From the cell containing the given text, extract its center point as (X, Y) coordinate. 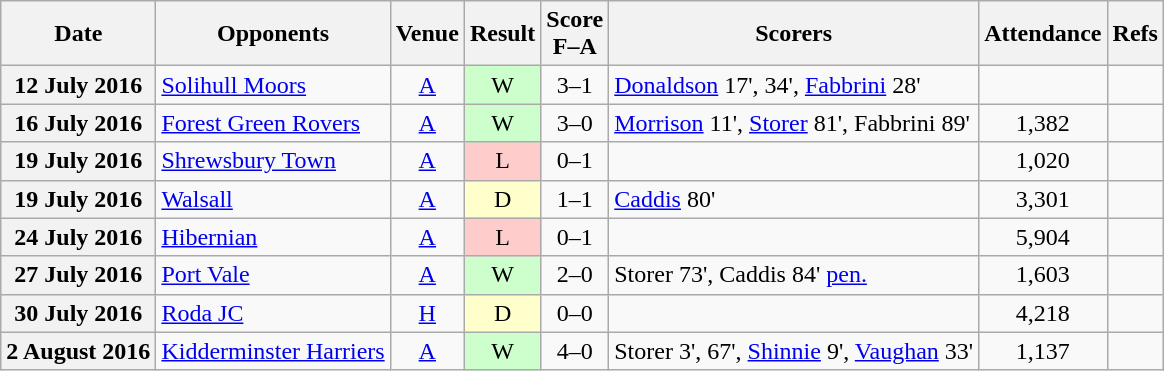
1,603 (1043, 275)
16 July 2016 (78, 123)
H (427, 313)
1,137 (1043, 351)
30 July 2016 (78, 313)
Shrewsbury Town (273, 161)
4–0 (575, 351)
Roda JC (273, 313)
3,301 (1043, 199)
Date (78, 34)
Refs (1135, 34)
2–0 (575, 275)
27 July 2016 (78, 275)
12 July 2016 (78, 85)
ScoreF–A (575, 34)
Donaldson 17', 34', Fabbrini 28' (794, 85)
Venue (427, 34)
Forest Green Rovers (273, 123)
1–1 (575, 199)
2 August 2016 (78, 351)
Storer 73', Caddis 84' pen. (794, 275)
Morrison 11', Storer 81', Fabbrini 89' (794, 123)
Opponents (273, 34)
1,020 (1043, 161)
Result (502, 34)
1,382 (1043, 123)
0–0 (575, 313)
Kidderminster Harriers (273, 351)
Solihull Moors (273, 85)
3–0 (575, 123)
Storer 3', 67', Shinnie 9', Vaughan 33' (794, 351)
3–1 (575, 85)
24 July 2016 (78, 237)
Scorers (794, 34)
Attendance (1043, 34)
Port Vale (273, 275)
5,904 (1043, 237)
Hibernian (273, 237)
4,218 (1043, 313)
Walsall (273, 199)
Caddis 80' (794, 199)
